Search for the cell housing the specified text and yield its [X, Y] center coordinate. 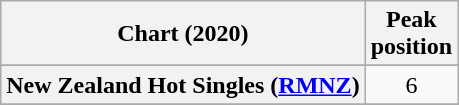
6 [411, 85]
New Zealand Hot Singles (RMNZ) [183, 85]
Peakposition [411, 34]
Chart (2020) [183, 34]
